Detect which cell encompasses the target text, then output its (x, y) center coordinate. 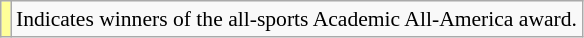
Indicates winners of the all-sports Academic All-America award. (296, 19)
